Identify which cell holds the provided text, then report its (X, Y) central coordinate. 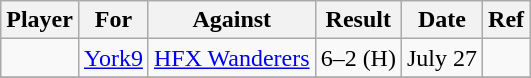
Result (358, 20)
For (113, 20)
HFX Wanderers (232, 58)
Ref (506, 20)
July 27 (442, 58)
York9 (113, 58)
Against (232, 20)
6–2 (H) (358, 58)
Date (442, 20)
Player (40, 20)
